Extract the (X, Y) coordinate from the center of the cell holding the provided text.  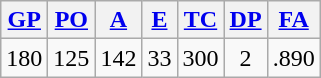
A (118, 20)
33 (160, 58)
180 (24, 58)
DP (246, 20)
2 (246, 58)
125 (72, 58)
E (160, 20)
142 (118, 58)
GP (24, 20)
TC (200, 20)
300 (200, 58)
.890 (294, 58)
PO (72, 20)
FA (294, 20)
